Return (x, y) of the center of cell containing provided text 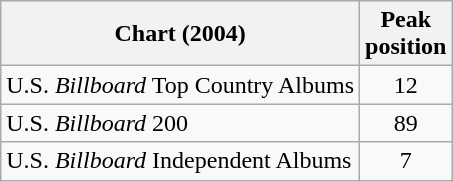
Peakposition (406, 34)
U.S. Billboard 200 (180, 123)
U.S. Billboard Top Country Albums (180, 85)
Chart (2004) (180, 34)
U.S. Billboard Independent Albums (180, 161)
12 (406, 85)
89 (406, 123)
7 (406, 161)
